Return [X, Y] of the center of cell containing provided text 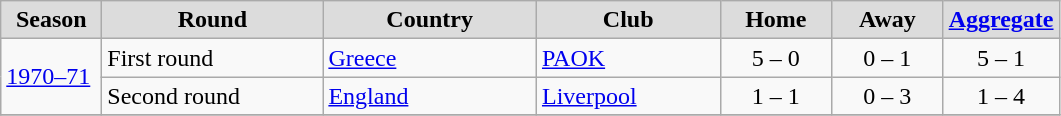
Liverpool [628, 96]
0 – 1 [888, 58]
Away [888, 20]
Country [430, 20]
Greece [430, 58]
Round [212, 20]
Aggregate [1001, 20]
1 – 4 [1001, 96]
First round [212, 58]
PAOK [628, 58]
Season [52, 20]
5 – 0 [776, 58]
Club [628, 20]
1 – 1 [776, 96]
0 – 3 [888, 96]
1970–71 [52, 77]
England [430, 96]
5 – 1 [1001, 58]
Second round [212, 96]
Home [776, 20]
